Output the [X, Y] coordinate of the center of the cell containing the given text.  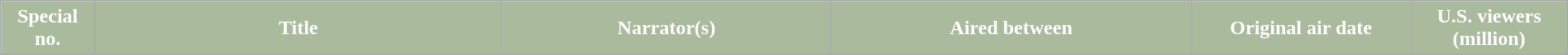
Original air date [1302, 28]
Specialno. [48, 28]
Aired between [1011, 28]
Narrator(s) [667, 28]
Title [298, 28]
U.S. viewers(million) [1489, 28]
